Capture the cell that displays the provided text and extract its (X, Y) central coordinate. 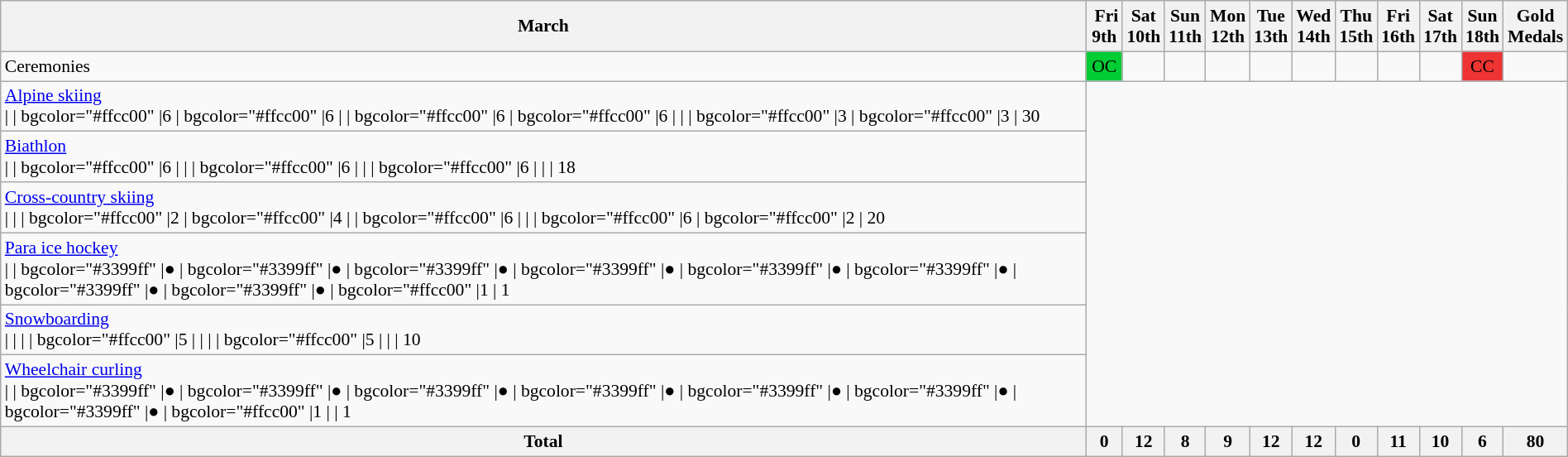
CC (1482, 66)
9 (1227, 441)
8 (1185, 441)
Fri9th (1104, 26)
Mon12th (1227, 26)
Thu15th (1356, 26)
March (543, 26)
GoldMedals (1535, 26)
Biathlon| | bgcolor="#ffcc00" |6 | | | bgcolor="#ffcc00" |6 | | | bgcolor="#ffcc00" |6 | | | 18 (543, 157)
Sun11th (1185, 26)
Tue13th (1270, 26)
Total (543, 441)
Ceremonies (543, 66)
Sun18th (1482, 26)
Snowboarding| | | | bgcolor="#ffcc00" |5 | | | | bgcolor="#ffcc00" |5 | | | 10 (543, 330)
10 (1441, 441)
Cross-country skiing| | | bgcolor="#ffcc00" |2 | bgcolor="#ffcc00" |4 | | bgcolor="#ffcc00" |6 | | | bgcolor="#ffcc00" |6 | bgcolor="#ffcc00" |2 | 20 (543, 207)
11 (1398, 441)
Sat17th (1441, 26)
6 (1482, 441)
OC (1104, 66)
Fri16th (1398, 26)
Wed14th (1313, 26)
80 (1535, 441)
Sat10th (1143, 26)
